For the text-containing cell, return its midpoint in [X, Y] coordinate format. 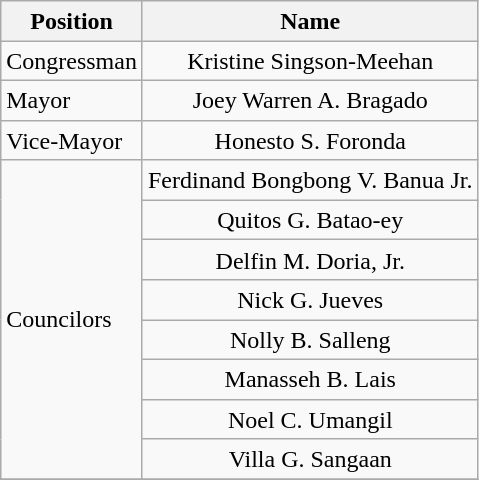
Honesto S. Foronda [310, 140]
Villa G. Sangaan [310, 459]
Councilors [72, 320]
Nolly B. Salleng [310, 340]
Noel C. Umangil [310, 419]
Mayor [72, 100]
Congressman [72, 61]
Delfin M. Doria, Jr. [310, 260]
Ferdinand Bongbong V. Banua Jr. [310, 180]
Joey Warren A. Bragado [310, 100]
Vice-Mayor [72, 140]
Position [72, 21]
Manasseh B. Lais [310, 379]
Kristine Singson-Meehan [310, 61]
Name [310, 21]
Nick G. Jueves [310, 300]
Quitos G. Batao-ey [310, 220]
